Extract the [X, Y] coordinate from the center of the cell holding the provided text.  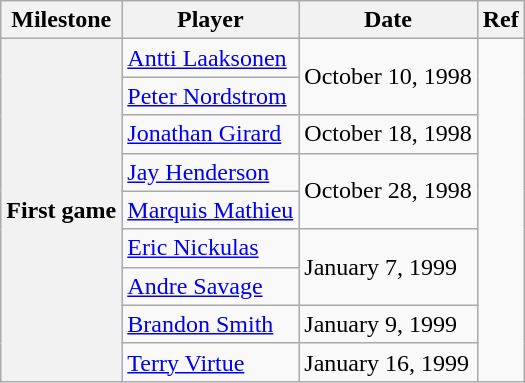
January 9, 1999 [388, 324]
Jonathan Girard [210, 134]
Marquis Mathieu [210, 210]
Brandon Smith [210, 324]
October 28, 1998 [388, 191]
Eric Nickulas [210, 248]
Terry Virtue [210, 362]
Ref [500, 20]
Andre Savage [210, 286]
Player [210, 20]
Jay Henderson [210, 172]
Milestone [62, 20]
October 10, 1998 [388, 77]
First game [62, 210]
Date [388, 20]
Peter Nordstrom [210, 96]
October 18, 1998 [388, 134]
Antti Laaksonen [210, 58]
January 7, 1999 [388, 267]
January 16, 1999 [388, 362]
